Pinpoint the cell where the given text exists, returning its [x, y] midpoint coordinate. 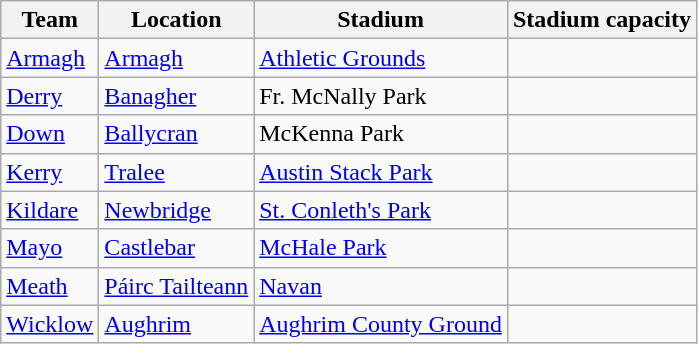
McHale Park [381, 248]
Newbridge [176, 210]
Kildare [50, 210]
Castlebar [176, 248]
Aughrim County Ground [381, 324]
Down [50, 134]
Stadium capacity [602, 20]
Kerry [50, 172]
Tralee [176, 172]
Team [50, 20]
Fr. McNally Park [381, 96]
Aughrim [176, 324]
St. Conleth's Park [381, 210]
Location [176, 20]
McKenna Park [381, 134]
Meath [50, 286]
Stadium [381, 20]
Navan [381, 286]
Derry [50, 96]
Páirc Tailteann [176, 286]
Wicklow [50, 324]
Banagher [176, 96]
Mayo [50, 248]
Athletic Grounds [381, 58]
Austin Stack Park [381, 172]
Ballycran [176, 134]
